Scan for the cell matching the given text and deliver its [X, Y] coordinate at center. 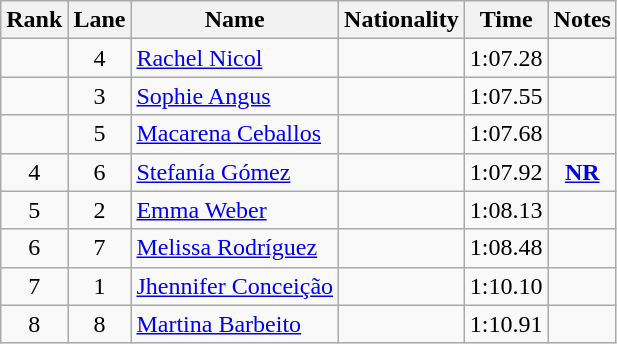
1:07.55 [506, 96]
2 [100, 210]
Rachel Nicol [235, 58]
1:10.10 [506, 286]
1:07.68 [506, 134]
Sophie Angus [235, 96]
1:07.92 [506, 172]
Jhennifer Conceição [235, 286]
Melissa Rodríguez [235, 248]
1 [100, 286]
NR [582, 172]
1:08.13 [506, 210]
Nationality [402, 20]
Emma Weber [235, 210]
Rank [34, 20]
3 [100, 96]
Time [506, 20]
Notes [582, 20]
Martina Barbeito [235, 324]
Macarena Ceballos [235, 134]
1:08.48 [506, 248]
Name [235, 20]
Lane [100, 20]
1:07.28 [506, 58]
Stefanía Gómez [235, 172]
1:10.91 [506, 324]
